Search for the cell housing the specified text and yield its (X, Y) center coordinate. 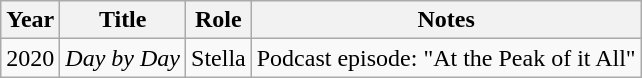
Role (219, 20)
Podcast episode: "At the Peak of it All" (446, 58)
Stella (219, 58)
Notes (446, 20)
2020 (30, 58)
Day by Day (123, 58)
Title (123, 20)
Year (30, 20)
